Extract the [X, Y] coordinate from the center of the cell holding the provided text.  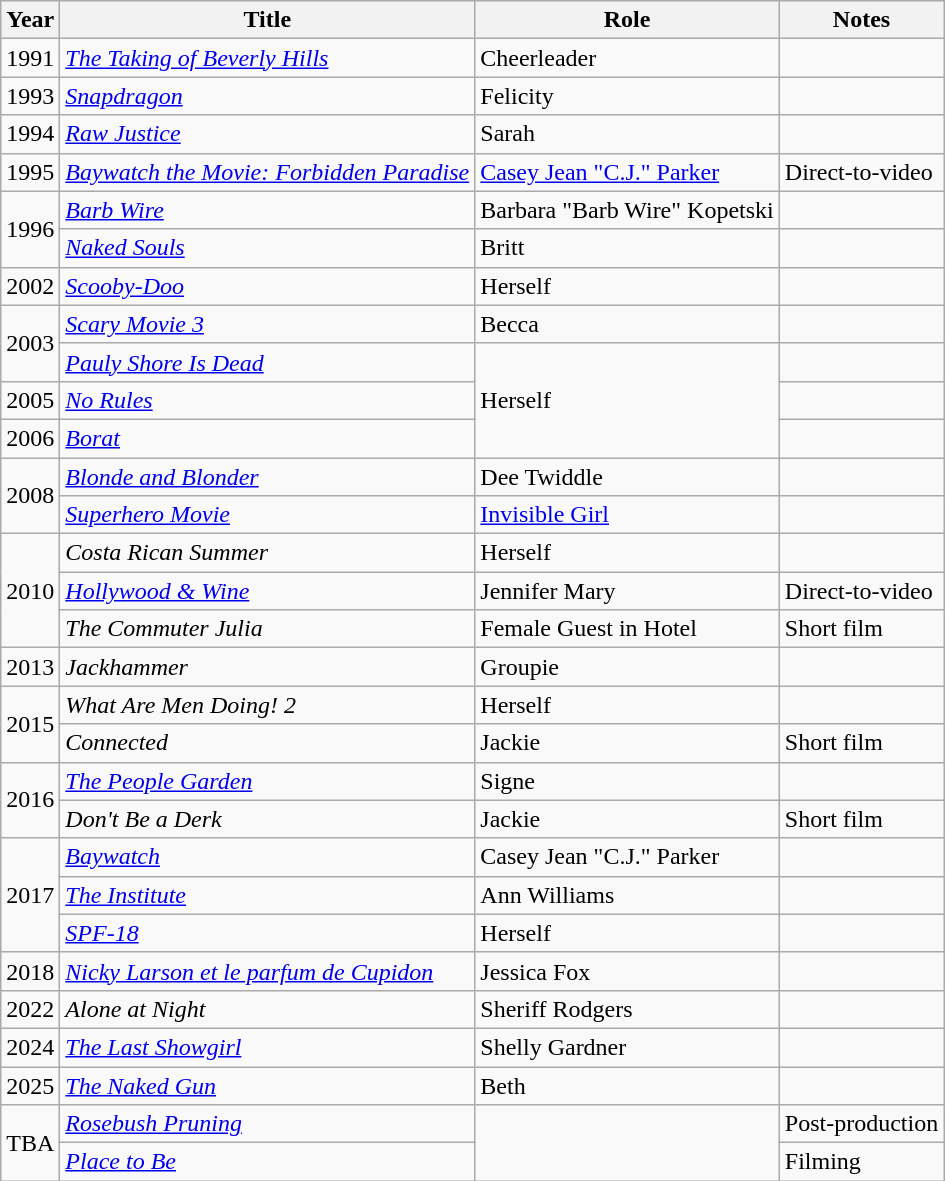
Post-production [861, 1124]
2002 [30, 286]
The People Garden [268, 781]
Groupie [627, 667]
2017 [30, 895]
2005 [30, 400]
2025 [30, 1085]
Snapdragon [268, 96]
Raw Justice [268, 134]
Ann Williams [627, 895]
Blonde and Blonder [268, 477]
Baywatch the Movie: Forbidden Paradise [268, 172]
The Institute [268, 895]
The Naked Gun [268, 1085]
The Last Showgirl [268, 1047]
The Commuter Julia [268, 629]
1996 [30, 229]
What Are Men Doing! 2 [268, 705]
Becca [627, 324]
2022 [30, 1009]
Felicity [627, 96]
Filming [861, 1162]
TBA [30, 1143]
2024 [30, 1047]
Baywatch [268, 857]
1993 [30, 96]
Costa Rican Summer [268, 553]
Jessica Fox [627, 971]
Scooby-Doo [268, 286]
Role [627, 20]
2003 [30, 343]
Notes [861, 20]
Alone at Night [268, 1009]
Title [268, 20]
Nicky Larson et le parfum de Cupidon [268, 971]
Rosebush Pruning [268, 1124]
Sarah [627, 134]
Superhero Movie [268, 515]
1991 [30, 58]
Britt [627, 248]
Dee Twiddle [627, 477]
Naked Souls [268, 248]
Shelly Gardner [627, 1047]
Hollywood & Wine [268, 591]
Don't Be a Derk [268, 819]
Year [30, 20]
Signe [627, 781]
2015 [30, 724]
Barb Wire [268, 210]
Female Guest in Hotel [627, 629]
Borat [268, 438]
Jennifer Mary [627, 591]
Barbara "Barb Wire" Kopetski [627, 210]
2016 [30, 800]
Jackhammer [268, 667]
Scary Movie 3 [268, 324]
Sheriff Rodgers [627, 1009]
SPF-18 [268, 933]
2010 [30, 591]
1994 [30, 134]
2013 [30, 667]
2006 [30, 438]
No Rules [268, 400]
Pauly Shore Is Dead [268, 362]
2018 [30, 971]
Place to Be [268, 1162]
Connected [268, 743]
1995 [30, 172]
The Taking of Beverly Hills [268, 58]
2008 [30, 496]
Cheerleader [627, 58]
Beth [627, 1085]
Invisible Girl [627, 515]
